Identify which cell holds the provided text, then report its [X, Y] central coordinate. 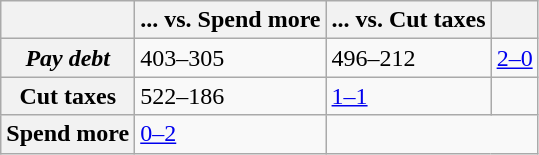
496–212 [408, 58]
... vs. Cut taxes [408, 20]
2–0 [514, 58]
0–2 [230, 134]
403–305 [230, 58]
Cut taxes [68, 96]
Spend more [68, 134]
522–186 [230, 96]
... vs. Spend more [230, 20]
1–1 [408, 96]
Pay debt [68, 58]
